Determine the (X, Y) coordinate at the center of the cell enclosing the given text.  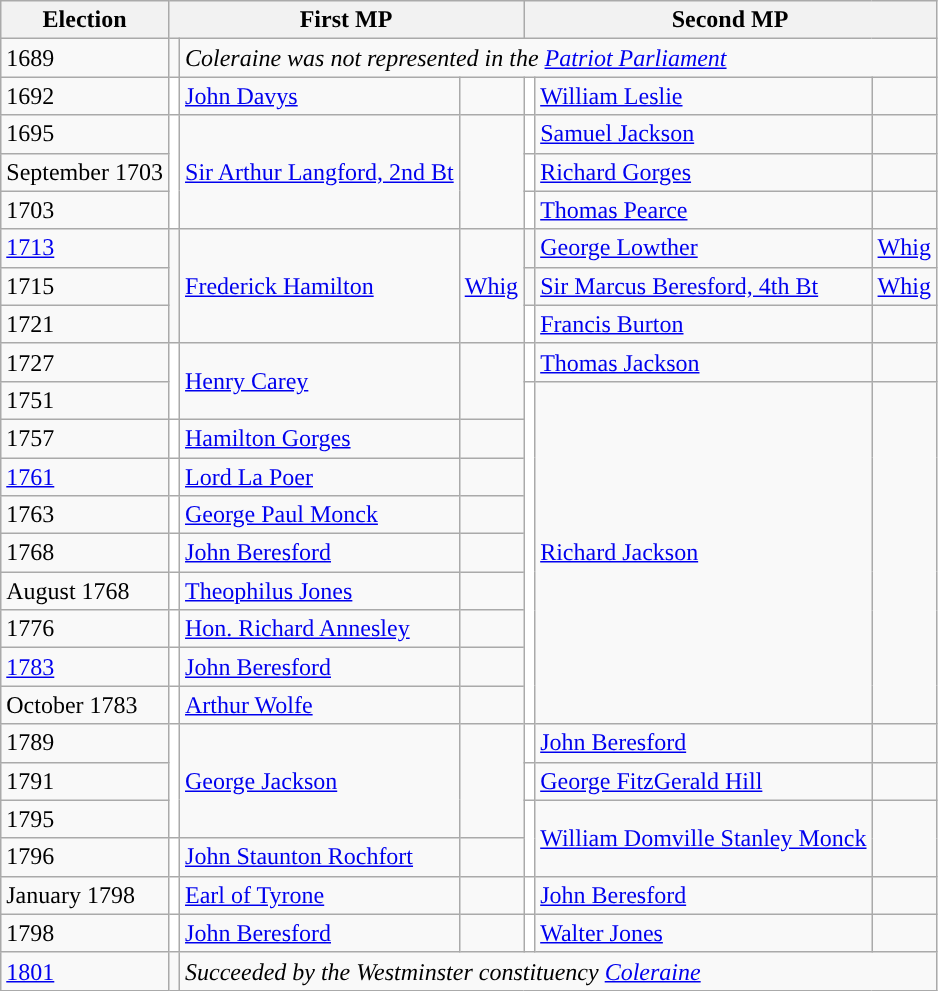
Succeeded by the Westminster constituency Coleraine (558, 971)
1801 (85, 971)
1695 (85, 134)
Second MP (730, 20)
1751 (85, 400)
January 1798 (85, 895)
George Lowther (704, 248)
1692 (85, 96)
Lord La Poer (320, 477)
September 1703 (85, 172)
Walter Jones (704, 933)
1768 (85, 553)
Francis Burton (704, 324)
George FitzGerald Hill (704, 781)
Hamilton Gorges (320, 438)
1795 (85, 819)
First MP (346, 20)
1783 (85, 667)
1789 (85, 743)
Sir Marcus Beresford, 4th Bt (704, 286)
Henry Carey (320, 381)
William Domville Stanley Monck (704, 838)
Election (85, 20)
Hon. Richard Annesley (320, 629)
1763 (85, 515)
Earl of Tyrone (320, 895)
George Jackson (320, 781)
Thomas Jackson (704, 362)
John Davys (320, 96)
1791 (85, 781)
1703 (85, 210)
Sir Arthur Langford, 2nd Bt (320, 172)
1757 (85, 438)
1715 (85, 286)
William Leslie (704, 96)
1796 (85, 857)
Samuel Jackson (704, 134)
Arthur Wolfe (320, 705)
Richard Gorges (704, 172)
1689 (85, 58)
George Paul Monck (320, 515)
Frederick Hamilton (320, 286)
1776 (85, 629)
1798 (85, 933)
October 1783 (85, 705)
Coleraine was not represented in the Patriot Parliament (558, 58)
August 1768 (85, 591)
1727 (85, 362)
1721 (85, 324)
1761 (85, 477)
Richard Jackson (704, 552)
1713 (85, 248)
John Staunton Rochfort (320, 857)
Thomas Pearce (704, 210)
Theophilus Jones (320, 591)
